Capture the cell that displays the provided text and extract its (X, Y) central coordinate. 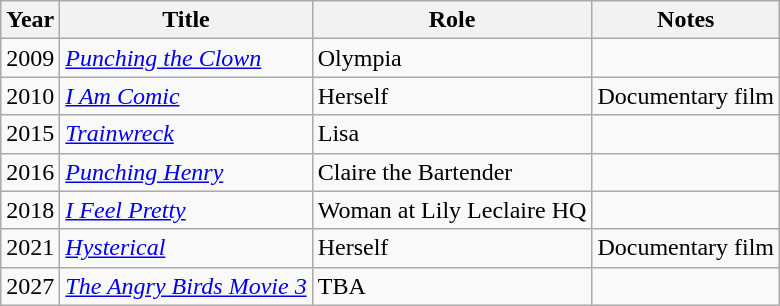
Role (452, 20)
Trainwreck (186, 134)
I Am Comic (186, 96)
The Angry Birds Movie 3 (186, 286)
Punching the Clown (186, 58)
2015 (30, 134)
Lisa (452, 134)
I Feel Pretty (186, 210)
Olympia (452, 58)
Claire the Bartender (452, 172)
Hysterical (186, 248)
Punching Henry (186, 172)
Woman at Lily Leclaire HQ (452, 210)
2027 (30, 286)
2018 (30, 210)
TBA (452, 286)
Title (186, 20)
2009 (30, 58)
2021 (30, 248)
2016 (30, 172)
Notes (686, 20)
Year (30, 20)
2010 (30, 96)
